Return [x, y] of the center of cell containing provided text 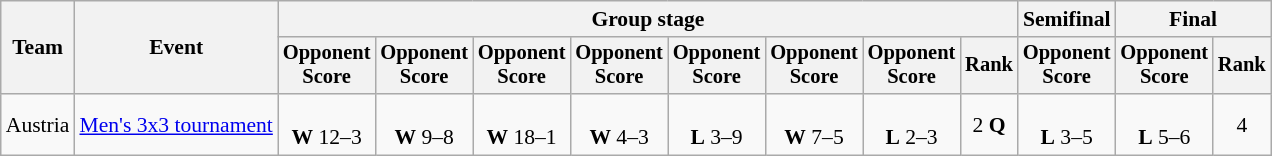
Group stage [648, 19]
Semifinal [1067, 19]
Austria [38, 124]
W 18–1 [522, 124]
L 5–6 [1164, 124]
W 4–3 [618, 124]
W 12–3 [326, 124]
W 9–8 [424, 124]
L 3–9 [716, 124]
W 7–5 [814, 124]
L 3–5 [1067, 124]
4 [1242, 124]
2 Q [989, 124]
Team [38, 48]
Final [1194, 19]
Men's 3x3 tournament [176, 124]
L 2–3 [912, 124]
Event [176, 48]
